Determine the (x, y) coordinate at the center of the cell enclosing the given text.  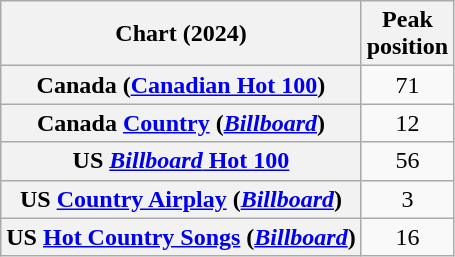
56 (407, 161)
Peakposition (407, 34)
71 (407, 85)
Chart (2024) (181, 34)
12 (407, 123)
US Country Airplay (Billboard) (181, 199)
3 (407, 199)
16 (407, 237)
US Billboard Hot 100 (181, 161)
Canada (Canadian Hot 100) (181, 85)
US Hot Country Songs (Billboard) (181, 237)
Canada Country (Billboard) (181, 123)
